Locate the cell with the specified text and output its [X, Y] center coordinate. 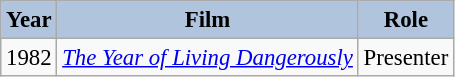
1982 [29, 58]
Film [208, 20]
Presenter [406, 58]
Role [406, 20]
Year [29, 20]
The Year of Living Dangerously [208, 58]
